Pinpoint the cell where the given text exists, returning its [x, y] midpoint coordinate. 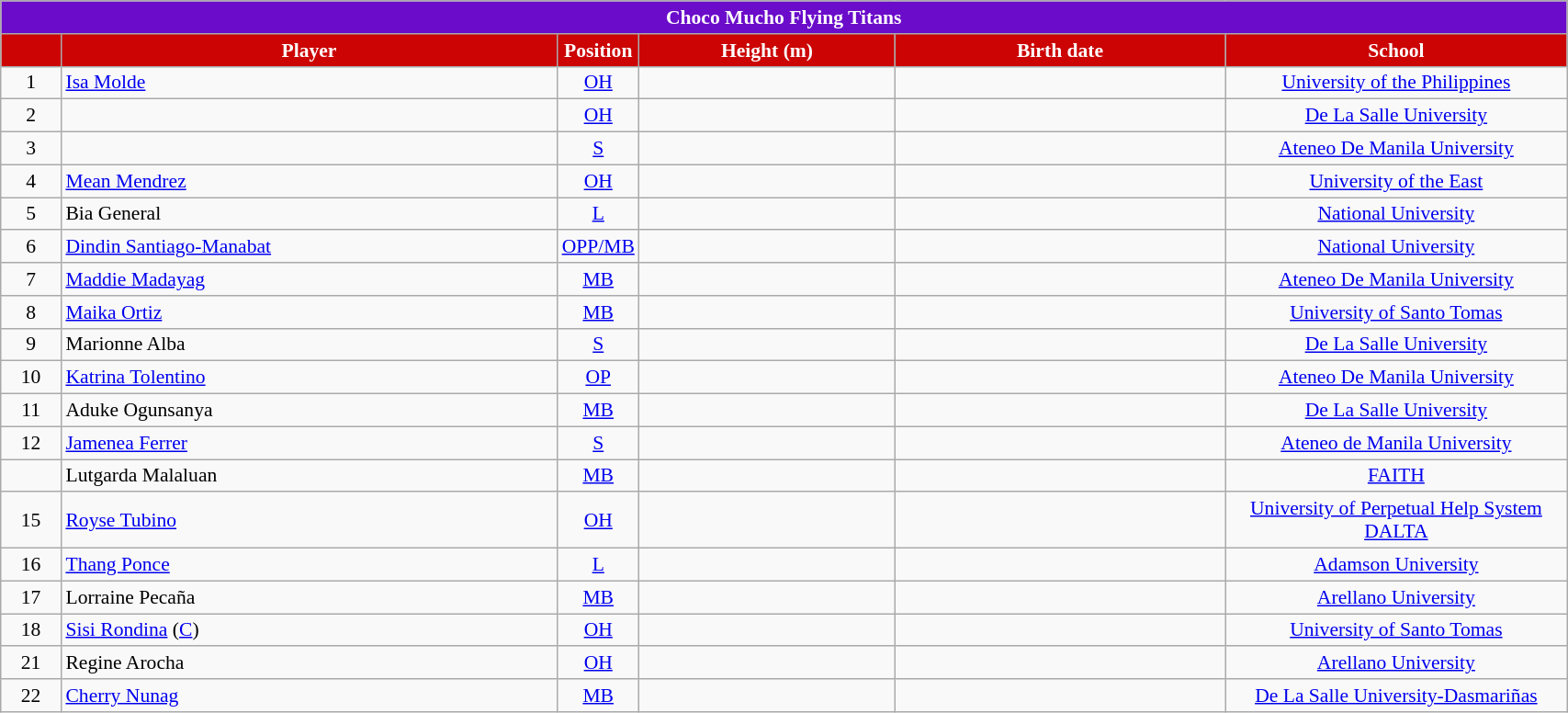
7 [31, 279]
6 [31, 247]
Katrina Tolentino [309, 378]
Choco Mucho Flying Titans [784, 17]
12 [31, 443]
16 [31, 565]
Height (m) [767, 51]
Regine Arocha [309, 663]
Marionne Alba [309, 345]
De La Salle University-Dasmariñas [1396, 696]
Isa Molde [309, 83]
Royse Tubino [309, 520]
18 [31, 630]
Jamenea Ferrer [309, 443]
17 [31, 597]
Dindin Santiago-Manabat [309, 247]
Position [599, 51]
Ateneo de Manila University [1396, 443]
1 [31, 83]
10 [31, 378]
4 [31, 181]
8 [31, 312]
University of the East [1396, 181]
Player [309, 51]
Birth date [1060, 51]
Maika Ortiz [309, 312]
3 [31, 149]
OPP/MB [599, 247]
Mean Mendrez [309, 181]
School [1396, 51]
Aduke Ogunsanya [309, 411]
Sisi Rondina (C) [309, 630]
2 [31, 116]
Bia General [309, 214]
Adamson University [1396, 565]
University of Perpetual Help System DALTA [1396, 520]
5 [31, 214]
OP [599, 378]
15 [31, 520]
Lutgarda Malaluan [309, 476]
Thang Ponce [309, 565]
University of the Philippines [1396, 83]
Cherry Nunag [309, 696]
22 [31, 696]
11 [31, 411]
21 [31, 663]
Maddie Madayag [309, 279]
FAITH [1396, 476]
Lorraine Pecaña [309, 597]
9 [31, 345]
